Capture the cell that displays the provided text and extract its (x, y) central coordinate. 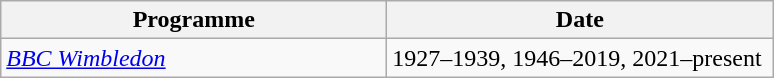
BBC Wimbledon (194, 58)
Programme (194, 20)
1927–1939, 1946–2019, 2021–present (580, 58)
Date (580, 20)
